For the text-containing cell, return its midpoint in [X, Y] coordinate format. 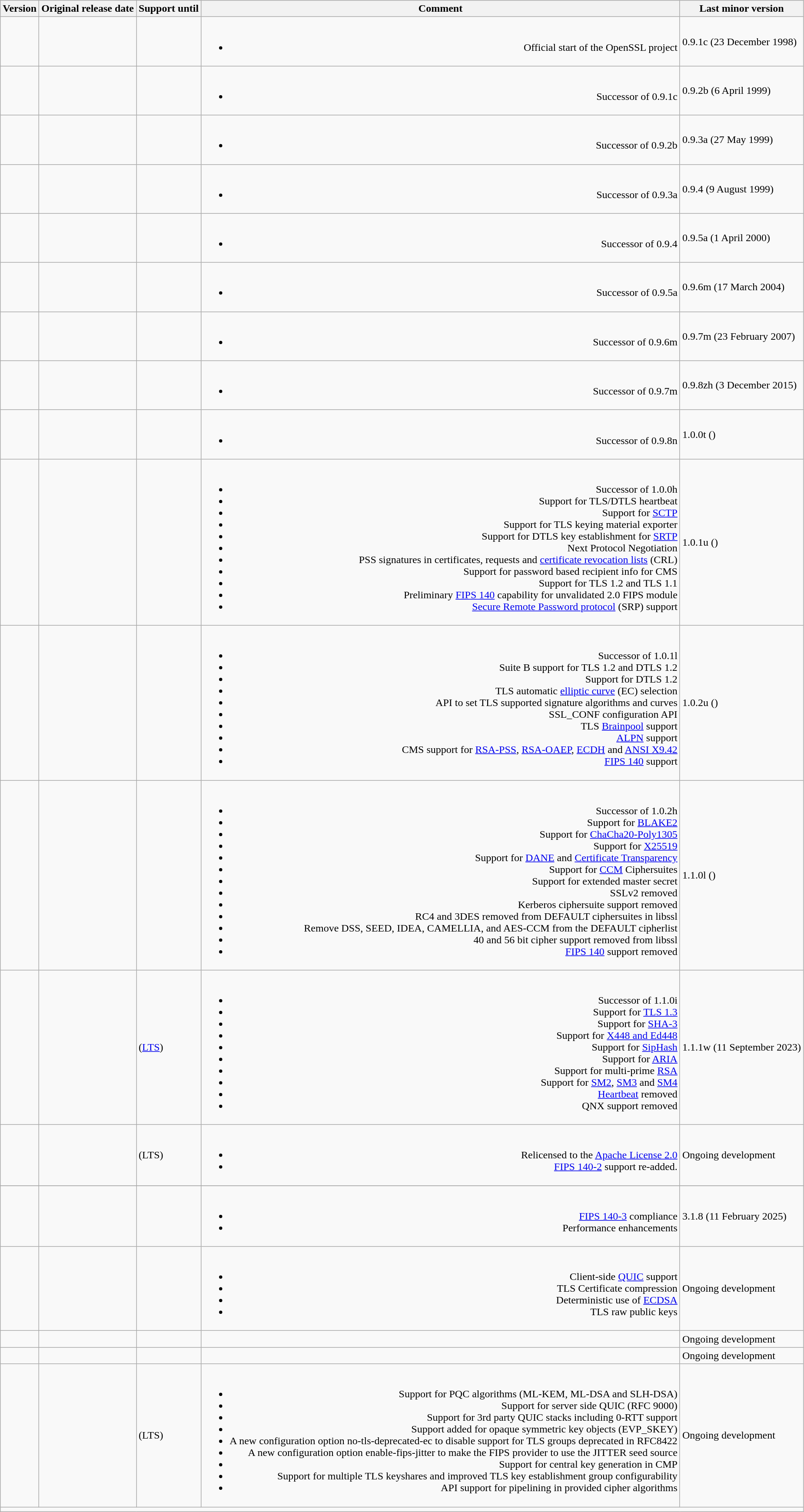
0.9.4 (9 August 1999) [741, 189]
Original release date [88, 9]
Last minor version [741, 9]
1.1.0l () [741, 875]
0.9.5a (1 April 2000) [741, 238]
Support until [169, 9]
3.1.8 (11 February 2025) [741, 1216]
0.9.6m (17 March 2004) [741, 287]
Version [20, 9]
Successor of 0.9.3a [441, 189]
1.0.1u () [741, 542]
1.1.1w (11 September 2023) [741, 1048]
0.9.2b (6 April 1999) [741, 90]
Successor of 0.9.8n [441, 434]
Successor of 0.9.7m [441, 385]
Successor of 0.9.1c [441, 90]
Client-side QUIC supportTLS Certificate compressionDeterministic use of ECDSATLS raw public keys [441, 1289]
Successor of 0.9.5a [441, 287]
Successor of 0.9.4 [441, 238]
0.9.8zh (3 December 2015) [741, 385]
Comment [441, 9]
Successor of 0.9.2b [441, 140]
0.9.7m (23 February 2007) [741, 336]
Official start of the OpenSSL project [441, 42]
FIPS 140-3 compliancePerformance enhancements [441, 1216]
0.9.3a (27 May 1999) [741, 140]
Successor of 0.9.6m [441, 336]
Relicensed to the Apache License 2.0FIPS 140-2 support re-added. [441, 1155]
1.0.2u () [741, 703]
0.9.1c (23 December 1998) [741, 42]
1.0.0t () [741, 434]
